For the text-containing cell, return its midpoint in (X, Y) coordinate format. 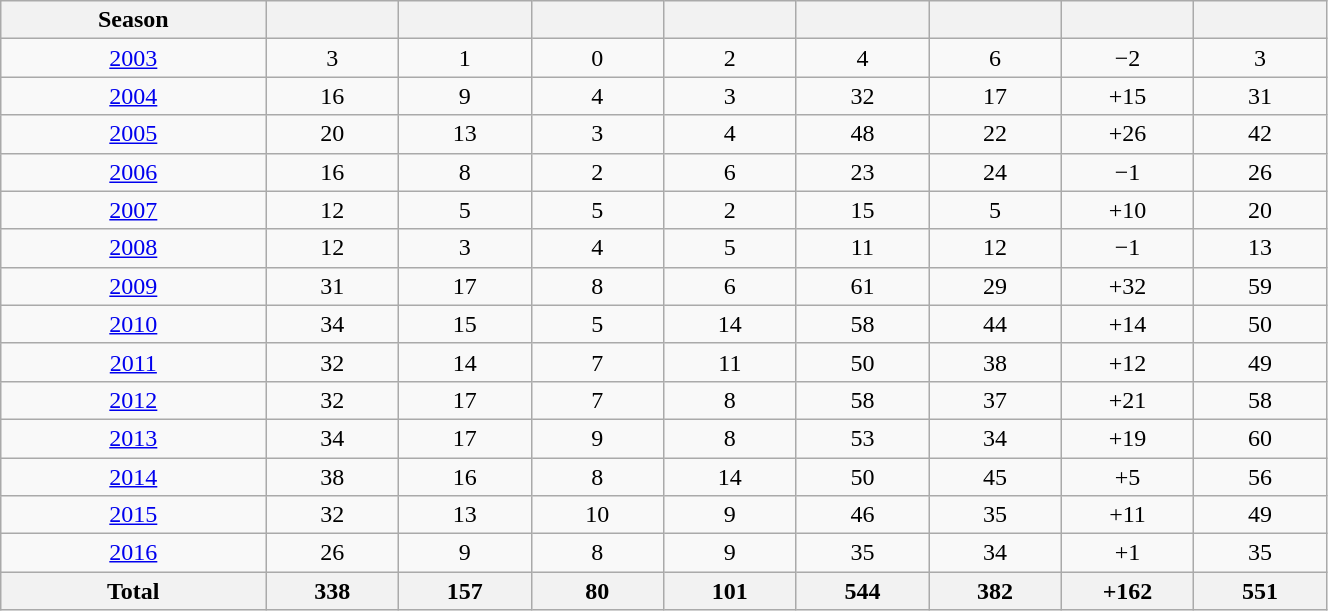
157 (464, 591)
42 (1260, 134)
60 (1260, 438)
+26 (1128, 134)
2013 (134, 438)
2009 (134, 286)
Season (134, 20)
+21 (1128, 400)
+15 (1128, 96)
544 (862, 591)
45 (996, 477)
+11 (1128, 515)
2011 (134, 362)
59 (1260, 286)
101 (730, 591)
1 (464, 58)
80 (598, 591)
−2 (1128, 58)
+5 (1128, 477)
2006 (134, 172)
+1 (1128, 553)
2012 (134, 400)
24 (996, 172)
Total (134, 591)
23 (862, 172)
53 (862, 438)
551 (1260, 591)
10 (598, 515)
56 (1260, 477)
2004 (134, 96)
+32 (1128, 286)
29 (996, 286)
44 (996, 324)
2016 (134, 553)
2007 (134, 210)
2014 (134, 477)
+12 (1128, 362)
22 (996, 134)
48 (862, 134)
46 (862, 515)
2005 (134, 134)
0 (598, 58)
+19 (1128, 438)
2008 (134, 248)
+10 (1128, 210)
2015 (134, 515)
+162 (1128, 591)
338 (332, 591)
37 (996, 400)
61 (862, 286)
2003 (134, 58)
382 (996, 591)
2010 (134, 324)
+14 (1128, 324)
